Locate the cell with the specified text and output its [x, y] center coordinate. 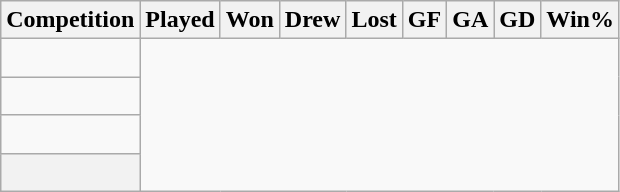
Win% [580, 20]
GF [424, 20]
Competition [70, 20]
Played [180, 20]
Drew [312, 20]
Lost [374, 20]
Won [250, 20]
GD [518, 20]
GA [470, 20]
